Scan for the cell matching the given text and deliver its (X, Y) coordinate at center. 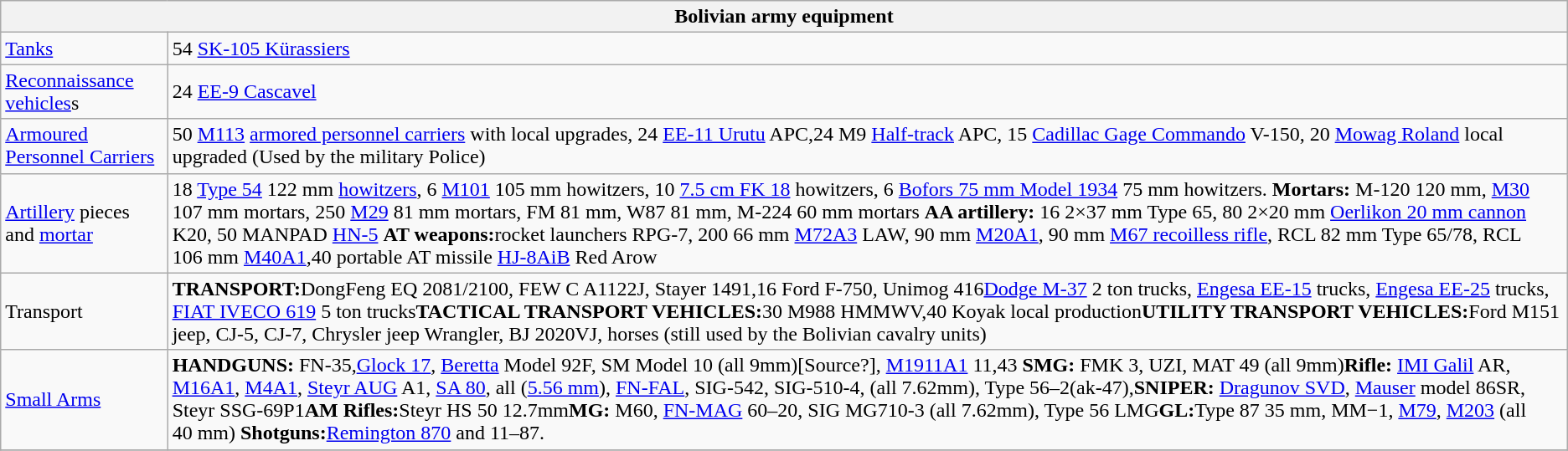
54 SK-105 Kürassiers (868, 49)
Artillery pieces and mortar (84, 223)
Tanks (84, 49)
Reconnaissance vehicless (84, 92)
Bolivian army equipment (784, 17)
Armoured Personnel Carriers (84, 146)
24 EE-9 Cascavel (868, 92)
Transport (84, 311)
Small Arms (84, 400)
